Identify which cell holds the provided text, then report its [x, y] central coordinate. 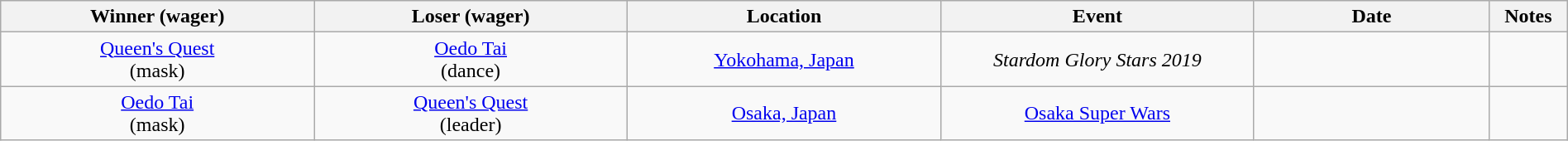
Queen's Quest (mask) [157, 60]
Winner (wager) [157, 17]
Loser (wager) [471, 17]
Date [1371, 17]
Osaka, Japan [784, 113]
Queen's Quest (leader) [471, 113]
Stardom Glory Stars 2019 [1097, 60]
Event [1097, 17]
Location [784, 17]
Oedo Tai (mask) [157, 113]
Osaka Super Wars [1097, 113]
Notes [1528, 17]
Oedo Tai (dance) [471, 60]
Yokohama, Japan [784, 60]
